Extract the [x, y] coordinate from the center of the cell holding the provided text.  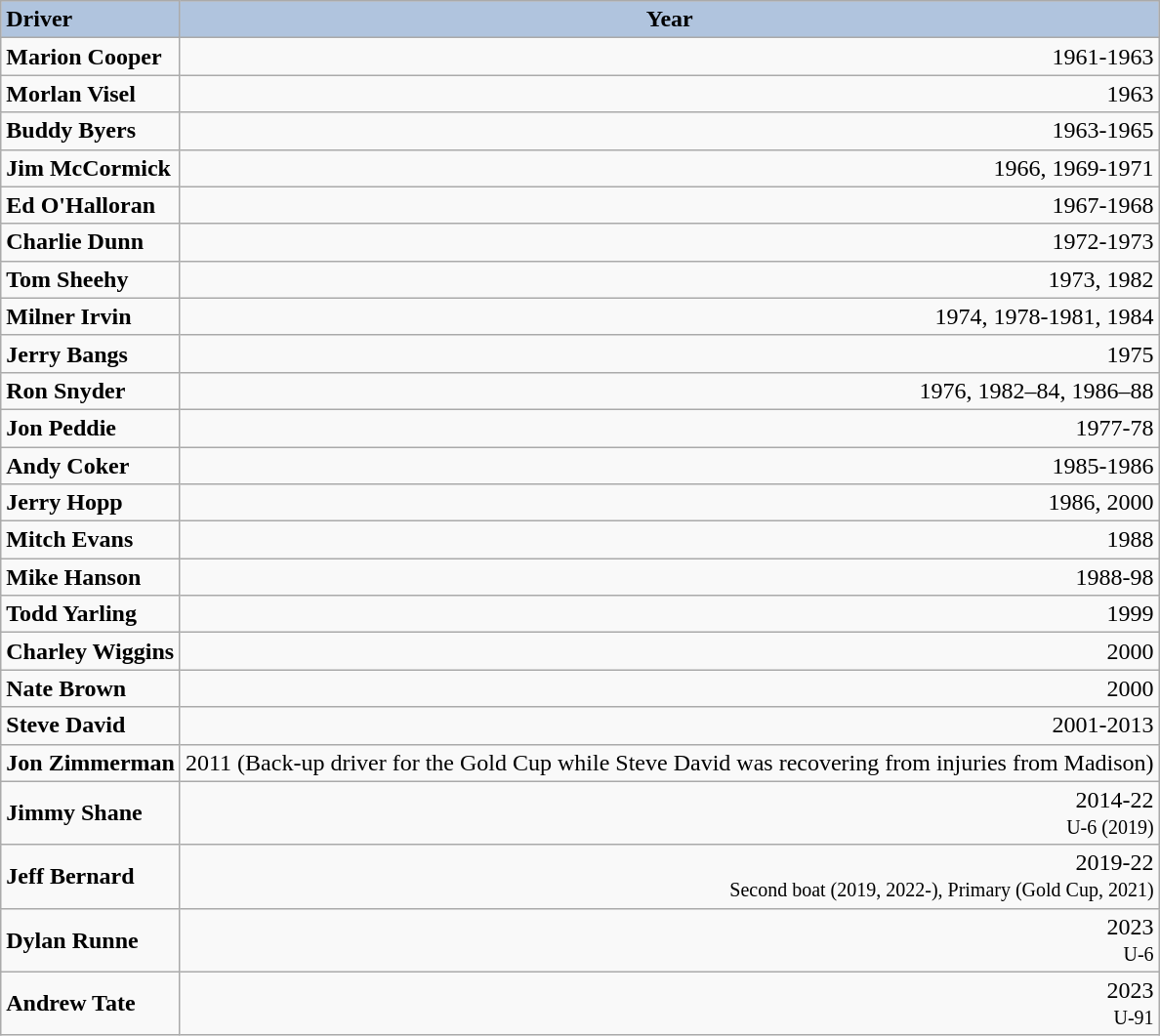
Ron Snyder [91, 391]
1961-1963 [670, 57]
1977-78 [670, 428]
Andrew Tate [91, 1004]
Steve David [91, 725]
Marion Cooper [91, 57]
Jim McCormick [91, 168]
1963-1965 [670, 131]
Andy Coker [91, 466]
2023 U-91 [670, 1004]
1963 [670, 94]
Jimmy Shane [91, 812]
2019-22 Second boat (2019, 2022-), Primary (Gold Cup, 2021) [670, 877]
Tom Sheehy [91, 279]
1988-98 [670, 577]
Charlie Dunn [91, 242]
Milner Irvin [91, 316]
Jon Zimmerman [91, 763]
1972-1973 [670, 242]
1976, 1982–84, 1986–88 [670, 391]
1966, 1969-1971 [670, 168]
Driver [91, 20]
Dylan Runne [91, 939]
Jerry Bangs [91, 353]
Jeff Bernard [91, 877]
Mitch Evans [91, 540]
2014-22 U-6 (2019) [670, 812]
Nate Brown [91, 688]
1986, 2000 [670, 503]
2023 U-6 [670, 939]
1988 [670, 540]
Mike Hanson [91, 577]
Morlan Visel [91, 94]
1973, 1982 [670, 279]
1967-1968 [670, 205]
1975 [670, 353]
Jon Peddie [91, 428]
Charley Wiggins [91, 651]
1974, 1978-1981, 1984 [670, 316]
1985-1986 [670, 466]
Year [670, 20]
Buddy Byers [91, 131]
Jerry Hopp [91, 503]
Ed O'Halloran [91, 205]
1999 [670, 614]
2011 (Back-up driver for the Gold Cup while Steve David was recovering from injuries from Madison) [670, 763]
Todd Yarling [91, 614]
2001-2013 [670, 725]
